Detect which cell encompasses the target text, then output its [x, y] center coordinate. 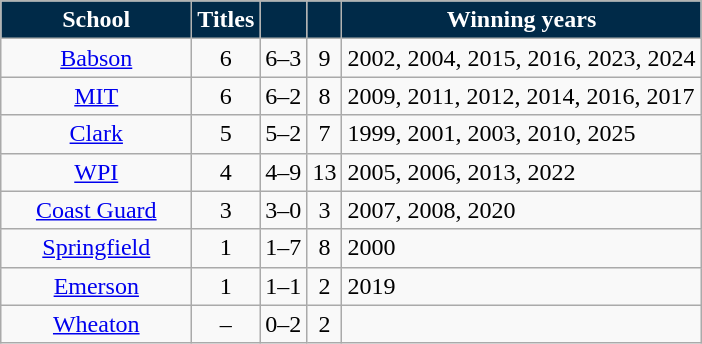
1999, 2001, 2003, 2010, 2025 [522, 134]
Clark [96, 134]
5–2 [284, 134]
2009, 2011, 2012, 2014, 2016, 2017 [522, 96]
2019 [522, 286]
Wheaton [96, 324]
Springfield [96, 248]
2005, 2006, 2013, 2022 [522, 172]
School [96, 20]
1–7 [284, 248]
4 [226, 172]
1–1 [284, 286]
Coast Guard [96, 210]
0–2 [284, 324]
13 [324, 172]
7 [324, 134]
2007, 2008, 2020 [522, 210]
WPI [96, 172]
– [226, 324]
9 [324, 58]
Titles [226, 20]
4–9 [284, 172]
Winning years [522, 20]
6–2 [284, 96]
Emerson [96, 286]
5 [226, 134]
MIT [96, 96]
3–0 [284, 210]
2002, 2004, 2015, 2016, 2023, 2024 [522, 58]
Babson [96, 58]
6–3 [284, 58]
2000 [522, 248]
